Capture the cell that displays the provided text and extract its (X, Y) central coordinate. 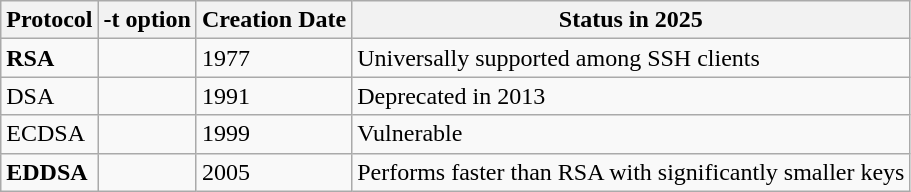
Protocol (50, 20)
EDDSA (50, 172)
1999 (274, 134)
Vulnerable (631, 134)
Status in 2025 (631, 20)
-t option (147, 20)
RSA (50, 58)
Universally supported among SSH clients (631, 58)
Deprecated in 2013 (631, 96)
2005 (274, 172)
1977 (274, 58)
Creation Date (274, 20)
Performs faster than RSA with significantly smaller keys (631, 172)
ECDSA (50, 134)
DSA (50, 96)
1991 (274, 96)
